Pinpoint the cell where the given text exists, returning its (x, y) midpoint coordinate. 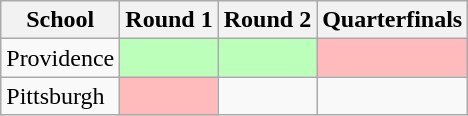
Providence (60, 58)
Round 2 (267, 20)
School (60, 20)
Quarterfinals (392, 20)
Pittsburgh (60, 96)
Round 1 (169, 20)
